Detect which cell encompasses the target text, then output its (X, Y) center coordinate. 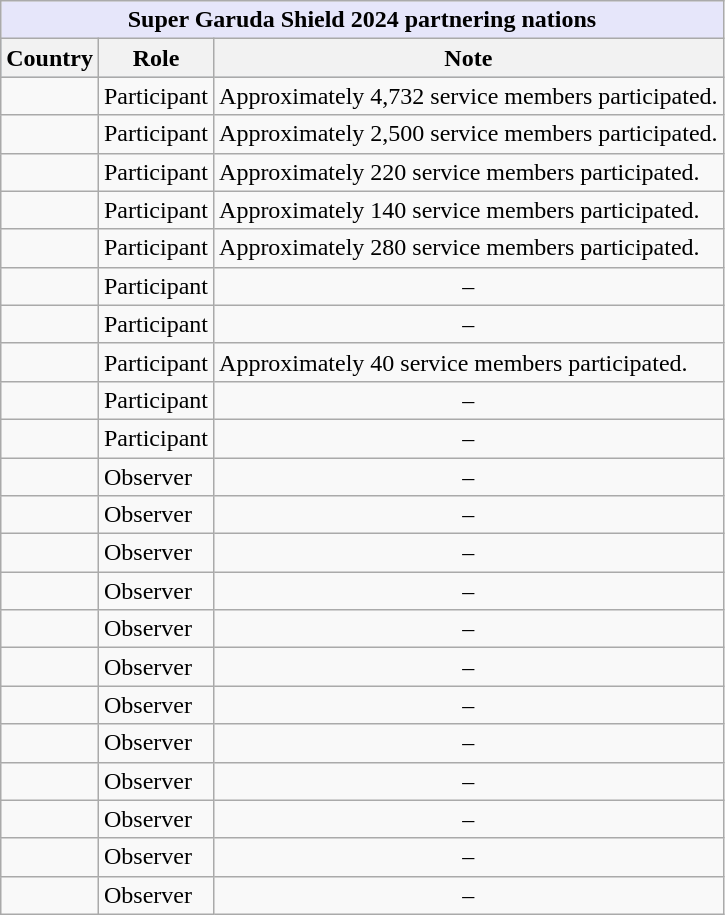
Approximately 40 service members participated. (469, 362)
Country (50, 58)
Approximately 220 service members participated. (469, 172)
Approximately 140 service members participated. (469, 210)
Role (156, 58)
Super Garuda Shield 2024 partnering nations (362, 20)
Approximately 280 service members participated. (469, 248)
Note (469, 58)
Approximately 4,732 service members participated. (469, 96)
Approximately 2,500 service members participated. (469, 134)
